Identify which cell holds the provided text, then report its [x, y] central coordinate. 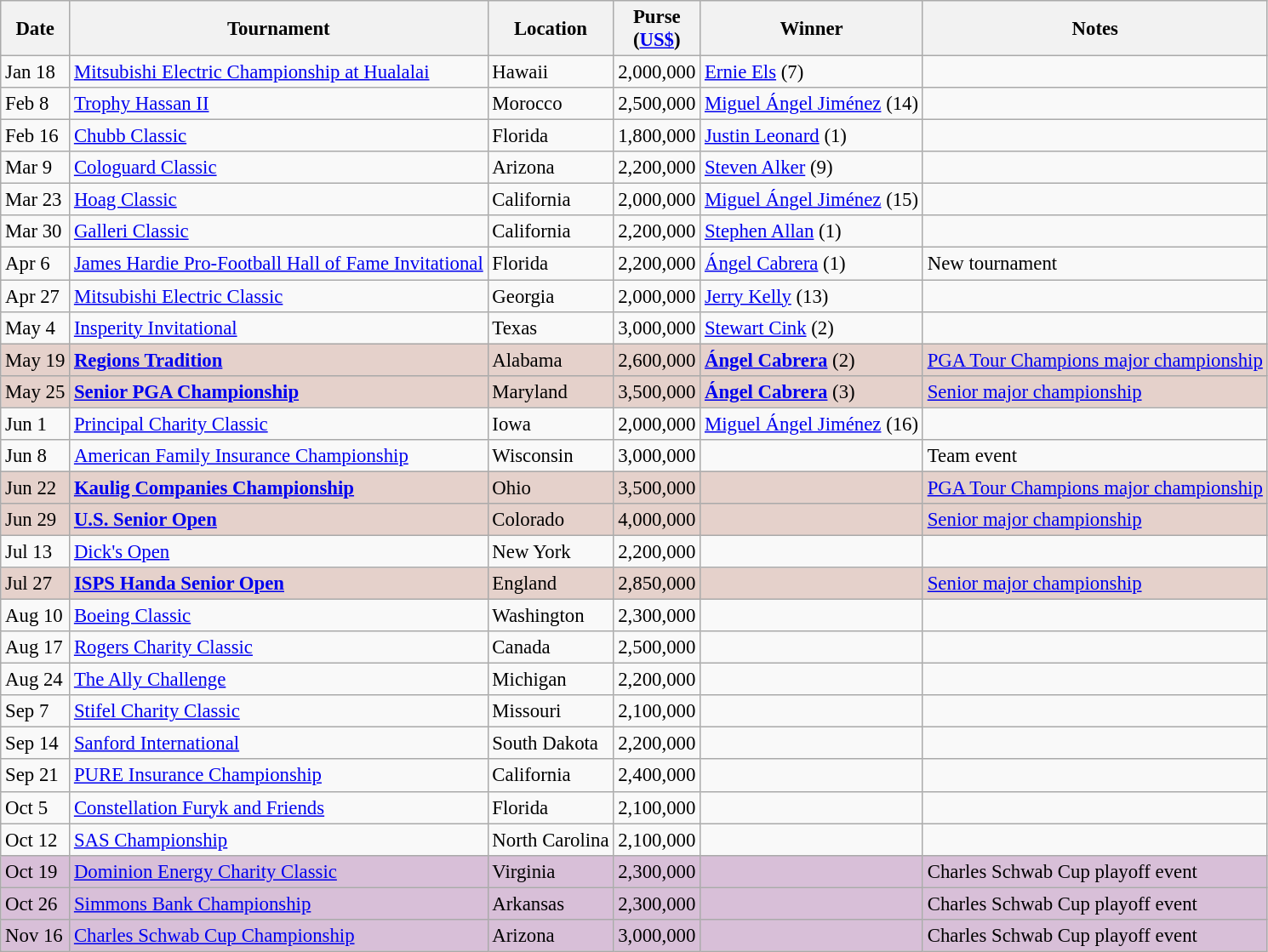
4,000,000 [657, 520]
Jun 1 [36, 424]
Jul 13 [36, 551]
South Dakota [551, 744]
Ohio [551, 487]
Nov 16 [36, 936]
Aug 24 [36, 680]
Iowa [551, 424]
May 25 [36, 391]
2,600,000 [657, 360]
U.S. Senior Open [279, 520]
Georgia [551, 296]
Ángel Cabrera (2) [812, 360]
Cologuard Classic [279, 168]
Feb 16 [36, 136]
Hawaii [551, 72]
Steven Alker (9) [812, 168]
Sep 21 [36, 776]
Morocco [551, 104]
New York [551, 551]
Alabama [551, 360]
Justin Leonard (1) [812, 136]
Mitsubishi Electric Classic [279, 296]
Simmons Bank Championship [279, 904]
Rogers Charity Classic [279, 647]
Dick's Open [279, 551]
Feb 8 [36, 104]
American Family Insurance Championship [279, 456]
Senior PGA Championship [279, 391]
Winner [812, 29]
Kaulig Companies Championship [279, 487]
New tournament [1094, 264]
Jun 8 [36, 456]
2,850,000 [657, 584]
Mar 30 [36, 232]
Aug 10 [36, 616]
ISPS Handa Senior Open [279, 584]
Apr 6 [36, 264]
Stephen Allan (1) [812, 232]
Missouri [551, 711]
Chubb Classic [279, 136]
Canada [551, 647]
Wisconsin [551, 456]
Mitsubishi Electric Championship at Hualalai [279, 72]
Dominion Energy Charity Classic [279, 871]
SAS Championship [279, 840]
Stifel Charity Classic [279, 711]
Sep 14 [36, 744]
Stewart Cink (2) [812, 328]
Regions Tradition [279, 360]
Virginia [551, 871]
Jan 18 [36, 72]
Galleri Classic [279, 232]
Sanford International [279, 744]
England [551, 584]
Miguel Ángel Jiménez (14) [812, 104]
Insperity Invitational [279, 328]
North Carolina [551, 840]
Miguel Ángel Jiménez (16) [812, 424]
Ernie Els (7) [812, 72]
The Ally Challenge [279, 680]
Charles Schwab Cup Championship [279, 936]
Arkansas [551, 904]
Texas [551, 328]
Oct 19 [36, 871]
Jun 22 [36, 487]
Washington [551, 616]
Principal Charity Classic [279, 424]
Trophy Hassan II [279, 104]
Team event [1094, 456]
Maryland [551, 391]
Michigan [551, 680]
Oct 12 [36, 840]
Mar 9 [36, 168]
James Hardie Pro-Football Hall of Fame Invitational [279, 264]
Date [36, 29]
May 19 [36, 360]
Mar 23 [36, 200]
Constellation Furyk and Friends [279, 807]
Colorado [551, 520]
Jerry Kelly (13) [812, 296]
Ángel Cabrera (1) [812, 264]
Jun 29 [36, 520]
Apr 27 [36, 296]
Jul 27 [36, 584]
Oct 5 [36, 807]
May 4 [36, 328]
2,400,000 [657, 776]
Miguel Ángel Jiménez (15) [812, 200]
Sep 7 [36, 711]
Purse(US$) [657, 29]
PURE Insurance Championship [279, 776]
Oct 26 [36, 904]
Tournament [279, 29]
1,800,000 [657, 136]
Hoag Classic [279, 200]
Location [551, 29]
Ángel Cabrera (3) [812, 391]
Aug 17 [36, 647]
Boeing Classic [279, 616]
Notes [1094, 29]
